Capture the cell that displays the provided text and extract its (x, y) central coordinate. 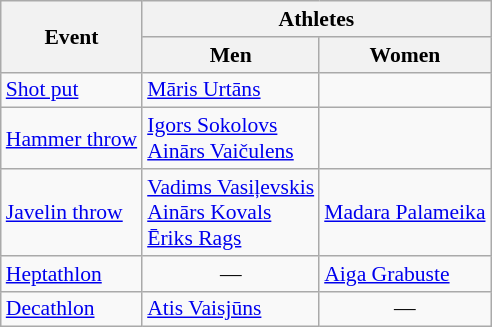
Vadims Vasiļevskis Ainārs Kovals Ēriks Rags (230, 212)
Men (230, 55)
Women (404, 55)
Decathlon (72, 309)
Igors Sokolovs Ainārs Vaičulens (230, 138)
Heptathlon (72, 274)
Madara Palameika (404, 212)
Atis Vaisjūns (230, 309)
Aiga Grabuste (404, 274)
Javelin throw (72, 212)
Athletes (316, 19)
Hammer throw (72, 138)
Shot put (72, 90)
Event (72, 36)
Māris Urtāns (230, 90)
